Pinpoint the cell where the given text exists, returning its [X, Y] midpoint coordinate. 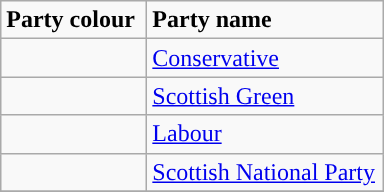
Scottish National Party [265, 172]
Party colour [74, 20]
Party name [265, 20]
Labour [265, 134]
Scottish Green [265, 96]
Conservative [265, 58]
